For the text-containing cell, return its midpoint in (x, y) coordinate format. 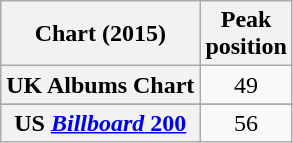
US Billboard 200 (100, 123)
56 (246, 123)
UK Albums Chart (100, 85)
Chart (2015) (100, 34)
Peakposition (246, 34)
49 (246, 85)
